Provide the [x, y] coordinate of the cell's center where the given text is located.  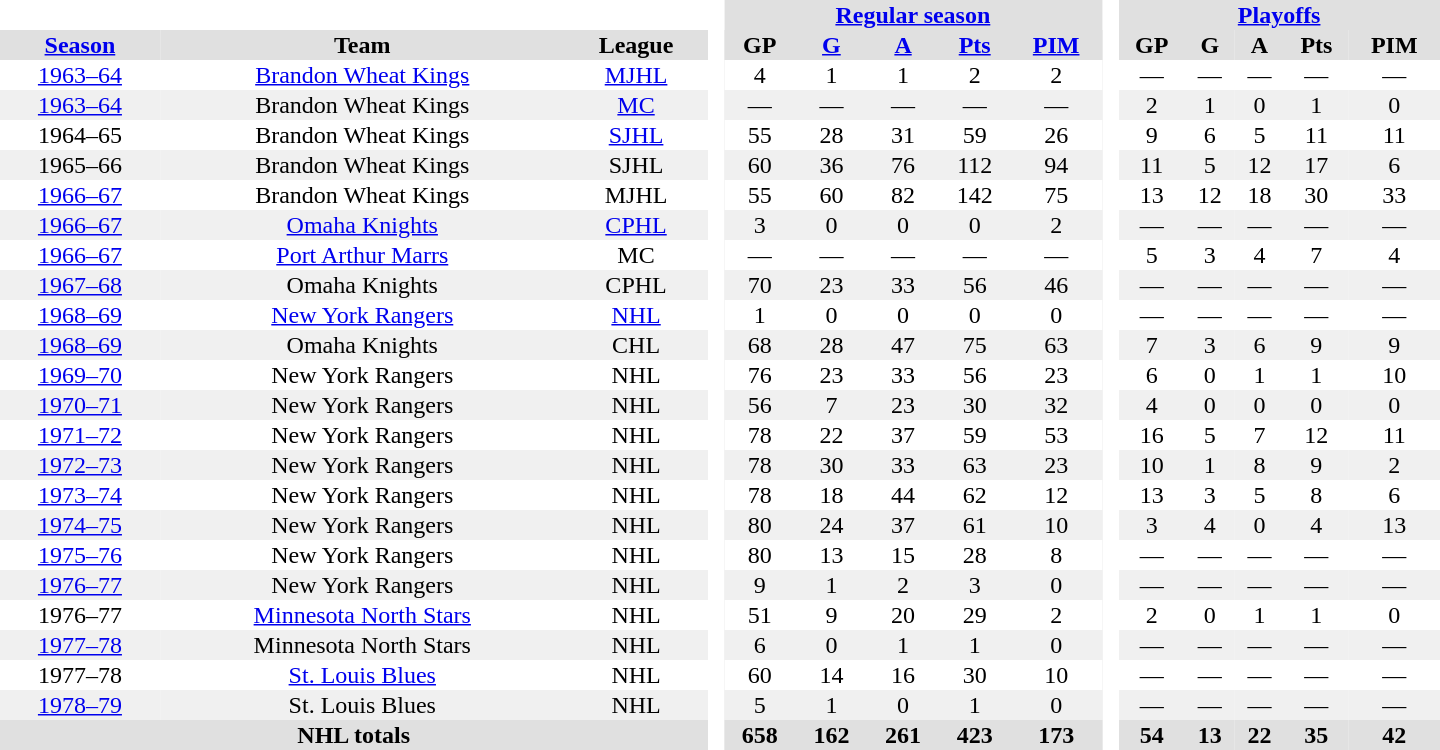
47 [903, 345]
61 [975, 525]
1975–76 [80, 555]
44 [903, 495]
142 [975, 195]
League [636, 45]
94 [1056, 165]
Port Arthur Marrs [362, 255]
658 [760, 735]
51 [760, 615]
26 [1056, 135]
1969–70 [80, 375]
62 [975, 495]
17 [1316, 165]
1967–68 [80, 285]
1972–73 [80, 465]
31 [903, 135]
1978–79 [80, 705]
35 [1316, 735]
24 [832, 525]
29 [975, 615]
1974–75 [80, 525]
42 [1394, 735]
36 [832, 165]
423 [975, 735]
14 [832, 675]
54 [1152, 735]
32 [1056, 405]
Playoffs [1279, 15]
173 [1056, 735]
1971–72 [80, 435]
1965–66 [80, 165]
Season [80, 45]
68 [760, 345]
1970–71 [80, 405]
53 [1056, 435]
15 [903, 555]
46 [1056, 285]
70 [760, 285]
1973–74 [80, 495]
162 [832, 735]
261 [903, 735]
Team [362, 45]
20 [903, 615]
Regular season [913, 15]
NHL totals [354, 735]
CHL [636, 345]
82 [903, 195]
1964–65 [80, 135]
112 [975, 165]
